Detect which cell encompasses the target text, then output its [X, Y] center coordinate. 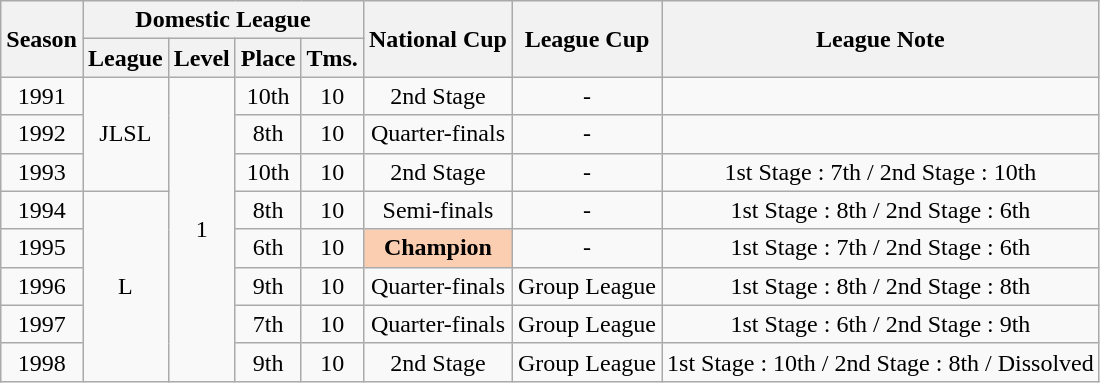
1997 [42, 324]
Champion [438, 248]
7th [268, 324]
1st Stage : 6th / 2nd Stage : 9th [881, 324]
League [125, 58]
Tms. [332, 58]
Level [202, 58]
L [125, 286]
1st Stage : 7th / 2nd Stage : 6th [881, 248]
National Cup [438, 39]
Semi-finals [438, 210]
1 [202, 229]
1998 [42, 362]
1995 [42, 248]
League Cup [588, 39]
1st Stage : 7th / 2nd Stage : 10th [881, 172]
Season [42, 39]
1st Stage : 8th / 2nd Stage : 6th [881, 210]
League Note [881, 39]
Place [268, 58]
1st Stage : 10th / 2nd Stage : 8th / Dissolved [881, 362]
1994 [42, 210]
1993 [42, 172]
6th [268, 248]
Domestic League [222, 20]
1991 [42, 96]
1st Stage : 8th / 2nd Stage : 8th [881, 286]
1992 [42, 134]
JLSL [125, 134]
1996 [42, 286]
